Detect which cell encompasses the target text, then output its (X, Y) center coordinate. 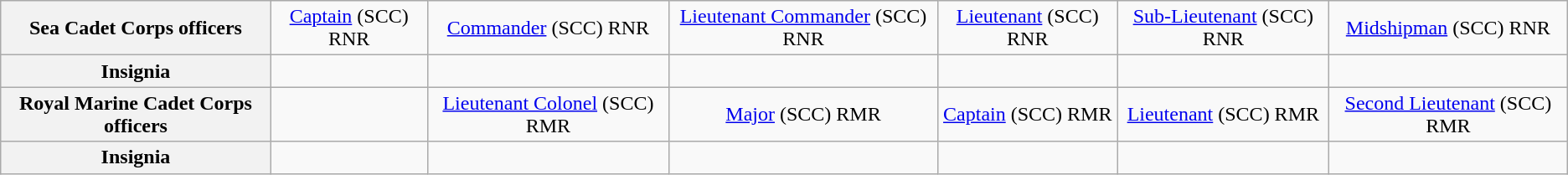
Midshipman (SCC) RNR (1447, 28)
Sub-Lieutenant (SCC) RNR (1223, 28)
Captain (SCC) RMR (1027, 114)
Major (SCC) RMR (804, 114)
Lieutenant (SCC) RNR (1027, 28)
Lieutenant (SCC) RMR (1223, 114)
Lieutenant Commander (SCC) RNR (804, 28)
Commander (SCC) RNR (548, 28)
Captain (SCC) RNR (348, 28)
Royal Marine Cadet Corps officers (136, 114)
Second Lieutenant (SCC) RMR (1447, 114)
Sea Cadet Corps officers (136, 28)
Lieutenant Colonel (SCC) RMR (548, 114)
